Identify which cell holds the provided text, then report its [x, y] central coordinate. 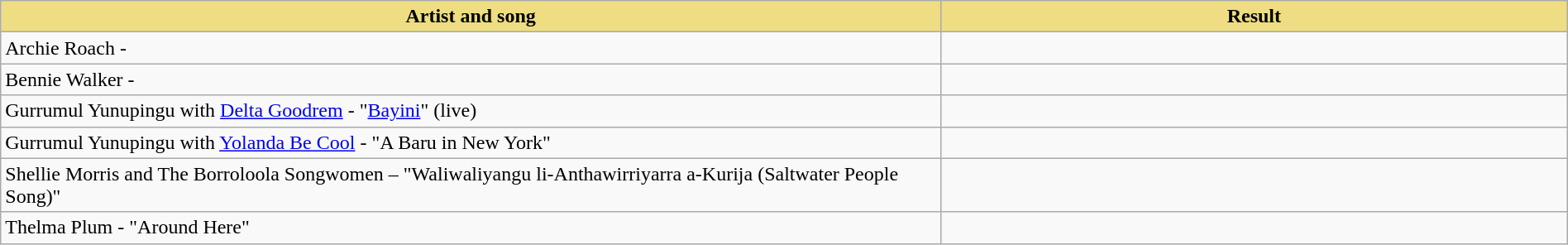
Thelma Plum - "Around Here" [471, 228]
Artist and song [471, 17]
Bennie Walker - [471, 79]
Gurrumul Yunupingu with Delta Goodrem - "Bayini" (live) [471, 111]
Gurrumul Yunupingu with Yolanda Be Cool - "A Baru in New York" [471, 142]
Archie Roach - [471, 48]
Shellie Morris and The Borroloola Songwomen – "Waliwaliyangu li-Anthawirriyarra a-Kurija (Saltwater People Song)" [471, 185]
Result [1254, 17]
